For the text-containing cell, return its midpoint in [x, y] coordinate format. 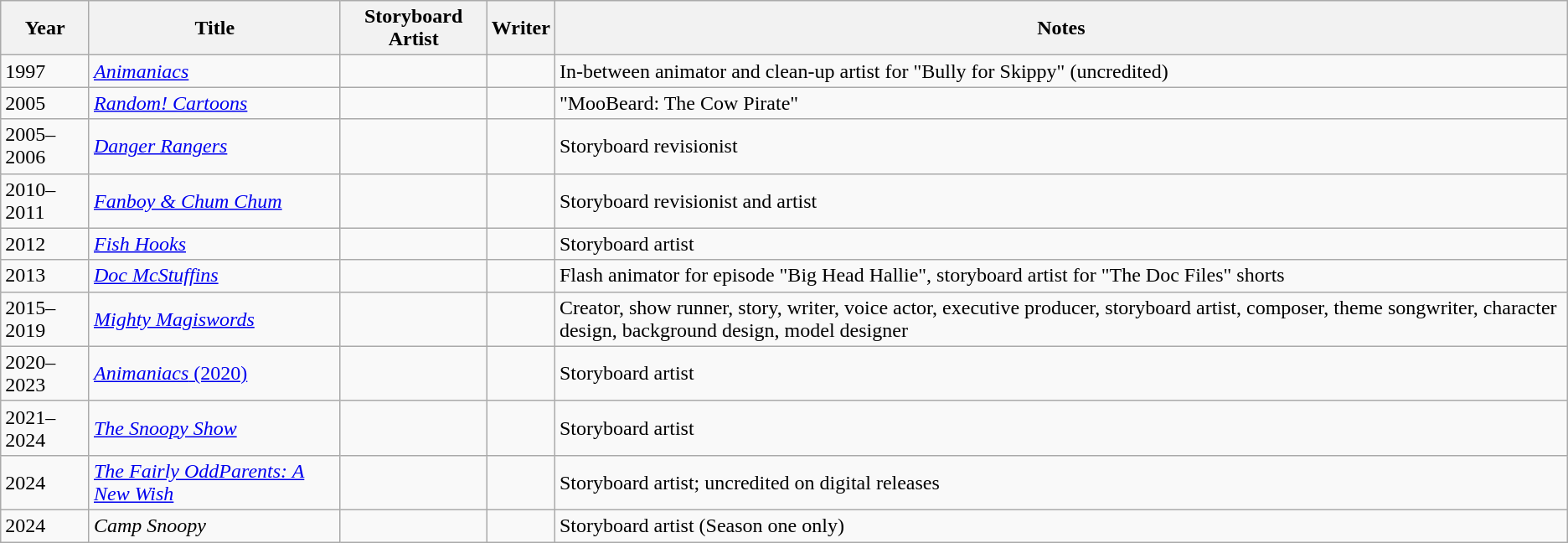
The Snoopy Show [214, 427]
1997 [45, 71]
The Fairly OddParents: A New Wish [214, 483]
Year [45, 28]
2005–2006 [45, 146]
2012 [45, 244]
Storyboard artist; uncredited on digital releases [1060, 483]
In-between animator and clean-up artist for "Bully for Skippy" (uncredited) [1060, 71]
Fanboy & Chum Chum [214, 201]
Title [214, 28]
Camp Snoopy [214, 525]
Random! Cartoons [214, 103]
2015–2019 [45, 318]
Storyboard revisionist [1060, 146]
Doc McStuffins [214, 276]
Storyboard Artist [414, 28]
2013 [45, 276]
2010–2011 [45, 201]
2020–2023 [45, 374]
Flash animator for episode "Big Head Hallie", storyboard artist for "The Doc Files" shorts [1060, 276]
2021–2024 [45, 427]
Animaniacs [214, 71]
Danger Rangers [214, 146]
Mighty Magiswords [214, 318]
Animaniacs (2020) [214, 374]
2005 [45, 103]
Storyboard artist (Season one only) [1060, 525]
"MooBeard: The Cow Pirate" [1060, 103]
Storyboard revisionist and artist [1060, 201]
Fish Hooks [214, 244]
Writer [521, 28]
Notes [1060, 28]
